Identify which cell holds the provided text, then report its (x, y) central coordinate. 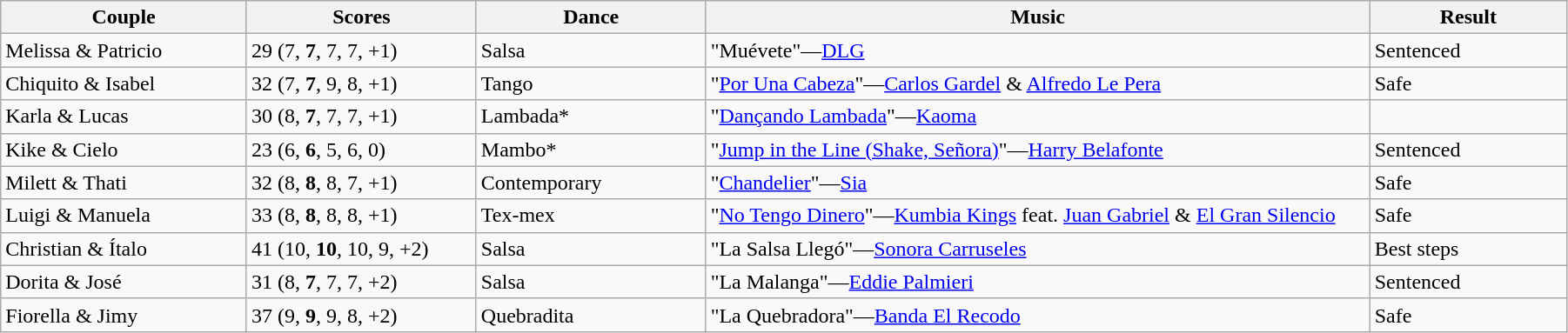
32 (7, 7, 9, 8, +1) (361, 83)
Mambo* (591, 150)
Kike & Cielo (124, 150)
"Dançando Lambada"—Kaoma (1037, 117)
"Por Una Cabeza"—Carlos Gardel & Alfredo Le Pera (1037, 83)
Luigi & Manuela (124, 216)
Christian & Ítalo (124, 249)
Melissa & Patricio (124, 50)
Lambada* (591, 117)
"No Tengo Dinero"—Kumbia Kings feat. Juan Gabriel & El Gran Silencio (1037, 216)
Scores (361, 17)
Couple (124, 17)
"Muévete"—DLG (1037, 50)
37 (9, 9, 9, 8, +2) (361, 315)
"Jump in the Line (Shake, Señora)"—Harry Belafonte (1037, 150)
Tango (591, 83)
"La Quebradora"—Banda El Recodo (1037, 315)
Fiorella & Jimy (124, 315)
33 (8, 8, 8, 8, +1) (361, 216)
Best steps (1468, 249)
Milett & Thati (124, 183)
41 (10, 10, 10, 9, +2) (361, 249)
32 (8, 8, 8, 7, +1) (361, 183)
Music (1037, 17)
Result (1468, 17)
29 (7, 7, 7, 7, +1) (361, 50)
23 (6, 6, 5, 6, 0) (361, 150)
Tex-mex (591, 216)
"La Malanga"—Eddie Palmieri (1037, 282)
Dorita & José (124, 282)
Dance (591, 17)
Quebradita (591, 315)
Contemporary (591, 183)
"Chandelier"—Sia (1037, 183)
Karla & Lucas (124, 117)
"La Salsa Llegó"—Sonora Carruseles (1037, 249)
31 (8, 7, 7, 7, +2) (361, 282)
30 (8, 7, 7, 7, +1) (361, 117)
Chiquito & Isabel (124, 83)
